Provide the [X, Y] coordinate of the cell's center where the given text is located.  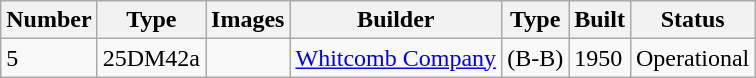
Operational [692, 58]
Number [49, 20]
5 [49, 58]
25DM42a [151, 58]
(B-B) [536, 58]
Status [692, 20]
Builder [396, 20]
Built [600, 20]
Images [248, 20]
1950 [600, 58]
Whitcomb Company [396, 58]
